Find where the given text appears and provide that cell's center as [x, y] coordinate. 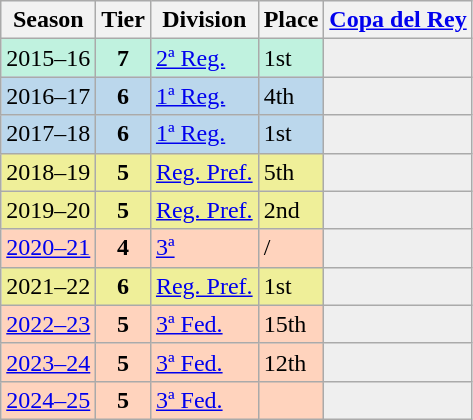
2nd [291, 210]
2ª Reg. [204, 58]
2021–22 [48, 286]
2024–25 [48, 400]
Division [204, 20]
2016–17 [48, 96]
2017–18 [48, 134]
2015–16 [48, 58]
2018–19 [48, 172]
Place [291, 20]
4 [124, 248]
5th [291, 172]
4th [291, 96]
12th [291, 362]
7 [124, 58]
3ª [204, 248]
Tier [124, 20]
2022–23 [48, 324]
15th [291, 324]
2019–20 [48, 210]
Season [48, 20]
/ [291, 248]
2023–24 [48, 362]
2020–21 [48, 248]
Copa del Rey [398, 20]
